Search for the cell housing the specified text and yield its [X, Y] center coordinate. 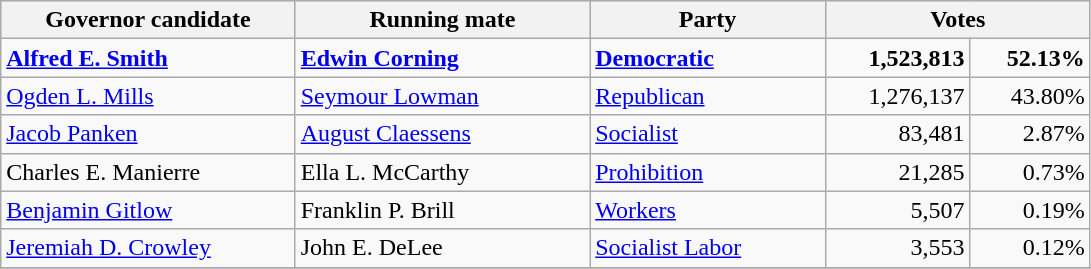
Workers [708, 210]
0.73% [1030, 172]
Ella L. McCarthy [442, 172]
Charles E. Manierre [148, 172]
Socialist [708, 134]
43.80% [1030, 96]
Running mate [442, 20]
August Claessens [442, 134]
Republican [708, 96]
Democratic [708, 58]
Party [708, 20]
0.19% [1030, 210]
Benjamin Gitlow [148, 210]
Jeremiah D. Crowley [148, 248]
Governor candidate [148, 20]
Votes [958, 20]
Alfred E. Smith [148, 58]
0.12% [1030, 248]
3,553 [898, 248]
52.13% [1030, 58]
Edwin Corning [442, 58]
John E. DeLee [442, 248]
21,285 [898, 172]
1,276,137 [898, 96]
Franklin P. Brill [442, 210]
Socialist Labor [708, 248]
Prohibition [708, 172]
83,481 [898, 134]
Jacob Panken [148, 134]
2.87% [1030, 134]
Seymour Lowman [442, 96]
1,523,813 [898, 58]
5,507 [898, 210]
Ogden L. Mills [148, 96]
